Return [X, Y] of the center of cell containing provided text 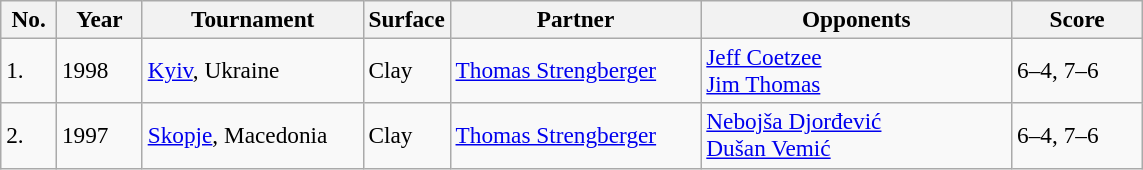
Jeff Coetzee Jim Thomas [856, 70]
Partner [576, 19]
Skopje, Macedonia [252, 136]
Kyiv, Ukraine [252, 70]
1. [29, 70]
No. [29, 19]
2. [29, 136]
Opponents [856, 19]
1998 [100, 70]
1997 [100, 136]
Tournament [252, 19]
Nebojša Djorđević Dušan Vemić [856, 136]
Score [1078, 19]
Year [100, 19]
Surface [406, 19]
